Identify which cell holds the provided text, then report its [X, Y] central coordinate. 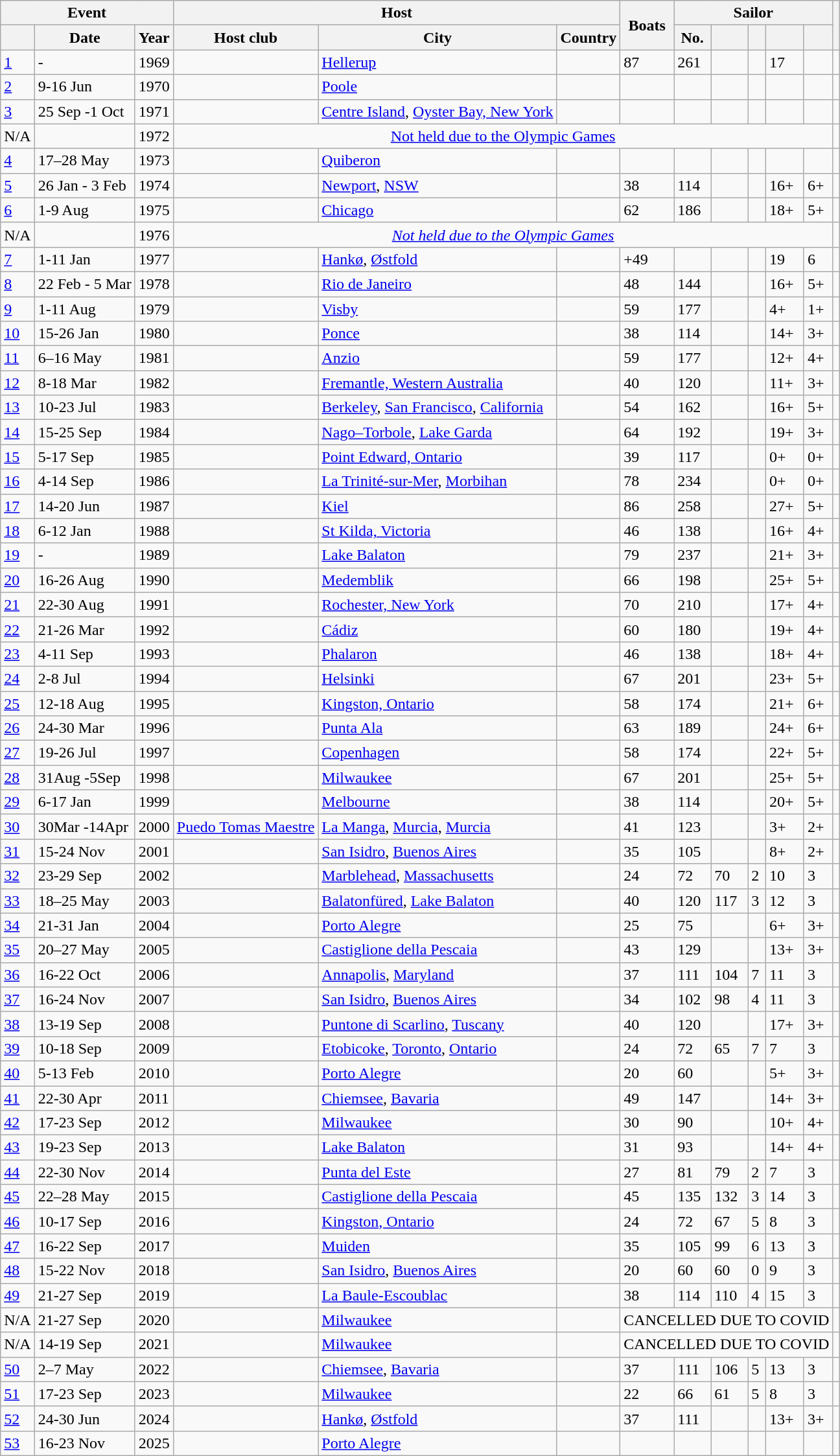
No. [692, 38]
93 [692, 1148]
Balatonfüred, Lake Balaton [437, 901]
2023 [154, 1394]
234 [692, 481]
2–7 May [84, 1369]
2005 [154, 950]
11+ [786, 383]
Chicago [437, 210]
16-24 Nov [84, 999]
78 [647, 481]
St Kilda, Victoria [437, 531]
24-30 Mar [84, 728]
2012 [154, 1123]
10+ [786, 1123]
Centre Island, Oyster Bay, New York [437, 111]
135 [692, 1197]
1977 [154, 259]
Melbourne [437, 802]
19-23 Sep [84, 1148]
147 [692, 1098]
2022 [154, 1369]
2020 [154, 1320]
1976 [154, 235]
Kiel [437, 506]
2013 [154, 1148]
1990 [154, 580]
75 [692, 925]
86 [647, 506]
258 [692, 506]
51 [17, 1394]
Muiden [437, 1246]
10-23 Jul [84, 408]
1993 [154, 654]
24+ [786, 728]
1 [17, 62]
Point Edward, Ontario [437, 457]
18–25 May [84, 901]
+49 [647, 259]
123 [692, 827]
186 [692, 210]
Cádiz [437, 629]
5-17 Sep [84, 457]
54 [647, 408]
1988 [154, 531]
Sailor [753, 13]
15-26 Jan [84, 334]
2008 [154, 1024]
2024 [154, 1418]
2006 [154, 975]
2003 [154, 901]
Hellerup [437, 62]
Newport, NSW [437, 185]
2019 [154, 1295]
1997 [154, 753]
2004 [154, 925]
1-11 Aug [84, 309]
2007 [154, 999]
1981 [154, 358]
98 [730, 999]
Anzio [437, 358]
6–16 May [84, 358]
19-26 Jul [84, 753]
20–27 May [84, 950]
53 [17, 1443]
Quiberon [437, 161]
29 [17, 802]
1984 [154, 432]
Etobicoke, Toronto, Ontario [437, 1048]
Country [589, 38]
261 [692, 62]
33 [17, 901]
144 [692, 284]
8-18 Mar [84, 383]
1987 [154, 506]
23+ [786, 678]
1980 [154, 334]
1973 [154, 161]
8+ [786, 851]
12-18 Aug [84, 703]
36 [17, 975]
9-16 Jun [84, 87]
24-30 Jun [84, 1418]
5-13 Feb [84, 1073]
1995 [154, 703]
21-31 Jan [84, 925]
99 [730, 1246]
Puedo Tomas Maestre [246, 827]
65 [730, 1048]
1985 [154, 457]
Berkeley, San Francisco, California [437, 408]
90 [692, 1123]
110 [730, 1295]
City [437, 38]
1+ [818, 309]
21-26 Mar [84, 629]
129 [692, 950]
Host club [246, 38]
2014 [154, 1172]
237 [692, 555]
14-19 Sep [84, 1345]
52 [17, 1418]
16-26 Aug [84, 580]
6-12 Jan [84, 531]
189 [692, 728]
15-25 Sep [84, 432]
180 [692, 629]
2025 [154, 1443]
21 [17, 605]
104 [730, 975]
Year [154, 38]
0 [757, 1271]
31Aug -5Sep [84, 778]
22 Feb - 5 Mar [84, 284]
16 [17, 481]
12+ [786, 358]
210 [692, 605]
1970 [154, 87]
La Manga, Murcia, Murcia [437, 827]
La Trinité-sur-Mer, Morbihan [437, 481]
Medemblik [437, 580]
4-14 Sep [84, 481]
2000 [154, 827]
2016 [154, 1221]
1975 [154, 210]
17–28 May [84, 161]
87 [647, 62]
16-22 Sep [84, 1246]
102 [692, 999]
Date [84, 38]
1979 [154, 309]
26 Jan - 3 Feb [84, 185]
15-22 Nov [84, 1271]
1978 [154, 284]
2001 [154, 851]
1986 [154, 481]
22+ [786, 753]
44 [17, 1172]
63 [647, 728]
1999 [154, 802]
Annapolis, Maryland [437, 975]
47 [17, 1246]
Event [87, 13]
61 [730, 1394]
132 [730, 1197]
27+ [786, 506]
Marblehead, Massachusetts [437, 876]
1969 [154, 62]
22-30 Apr [84, 1098]
Poole [437, 87]
26 [17, 728]
30Mar -14Apr [84, 827]
2011 [154, 1098]
Copenhagen [437, 753]
1974 [154, 185]
2015 [154, 1197]
15-24 Nov [84, 851]
2018 [154, 1271]
192 [692, 432]
Host [397, 13]
Fremantle, Western Australia [437, 383]
106 [730, 1369]
Puntone di Scarlino, Tuscany [437, 1024]
1992 [154, 629]
1991 [154, 605]
Punta del Este [437, 1172]
2010 [154, 1073]
2002 [154, 876]
50 [17, 1369]
32 [17, 876]
20+ [786, 802]
1971 [154, 111]
1-11 Jan [84, 259]
Helsinki [437, 678]
16-22 Oct [84, 975]
2017 [154, 1246]
23 [17, 654]
25 Sep -1 Oct [84, 111]
162 [692, 408]
Boats [647, 25]
22-30 Aug [84, 605]
1982 [154, 383]
198 [692, 580]
Phalaron [437, 654]
22-30 Nov [84, 1172]
1-9 Aug [84, 210]
14-20 Jun [84, 506]
1983 [154, 408]
2009 [154, 1048]
10-18 Sep [84, 1048]
Ponce [437, 334]
23-29 Sep [84, 876]
1994 [154, 678]
42 [17, 1123]
Rio de Janeiro [437, 284]
16-23 Nov [84, 1443]
6-17 Jan [84, 802]
62 [647, 210]
28 [17, 778]
18 [17, 531]
1989 [154, 555]
1972 [154, 136]
81 [692, 1172]
Visby [437, 309]
4-11 Sep [84, 654]
1996 [154, 728]
La Baule-Escoublac [437, 1295]
22–28 May [84, 1197]
1998 [154, 778]
13-19 Sep [84, 1024]
Nago–Torbole, Lake Garda [437, 432]
2-8 Jul [84, 678]
2021 [154, 1345]
Punta Ala [437, 728]
10-17 Sep [84, 1221]
64 [647, 432]
Rochester, New York [437, 605]
